Find where the given text appears and provide that cell's center as (X, Y) coordinate. 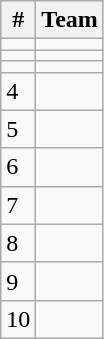
5 (18, 129)
4 (18, 91)
8 (18, 243)
7 (18, 205)
# (18, 20)
9 (18, 281)
Team (70, 20)
10 (18, 319)
6 (18, 167)
